From the cell containing the given text, extract its center point as (x, y) coordinate. 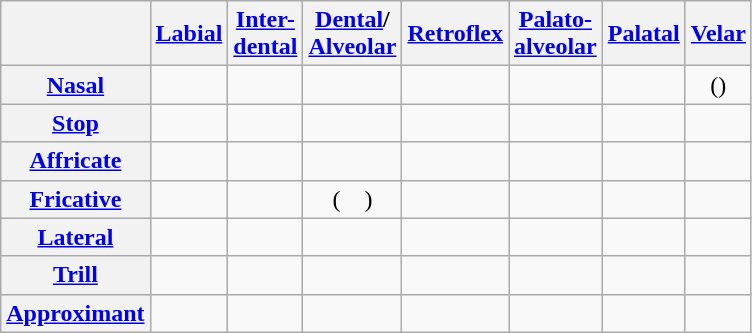
Palato-alveolar (556, 34)
Nasal (76, 85)
Retroflex (456, 34)
Approximant (76, 313)
Velar (718, 34)
Affricate (76, 161)
( ) (352, 199)
Dental/Alveolar (352, 34)
Fricative (76, 199)
Inter-dental (266, 34)
Labial (189, 34)
Stop (76, 123)
Palatal (644, 34)
() (718, 85)
Lateral (76, 237)
Trill (76, 275)
